Output the [X, Y] coordinate of the center of the cell containing the given text.  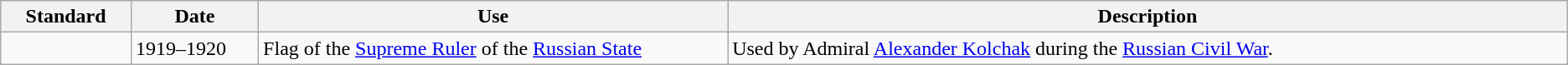
Flag of the Supreme Ruler of the Russian State [493, 48]
Standard [66, 17]
Date [194, 17]
Used by Admiral Alexander Kolchak during the Russian Civil War. [1148, 48]
1919–1920 [194, 48]
Description [1148, 17]
Use [493, 17]
